Return (X, Y) of the center of cell containing provided text 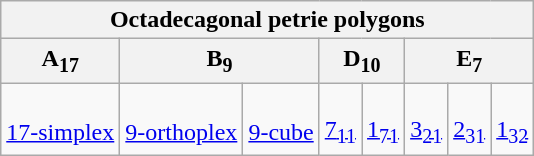
E7 (470, 61)
711 (340, 118)
321 (426, 118)
9-cube (281, 118)
B9 (220, 61)
A17 (60, 61)
231 (470, 118)
9-orthoplex (182, 118)
D10 (362, 61)
171 (384, 118)
132 (512, 118)
17-simplex (60, 118)
Octadecagonal petrie polygons (268, 20)
